For the text-containing cell, return its midpoint in [x, y] coordinate format. 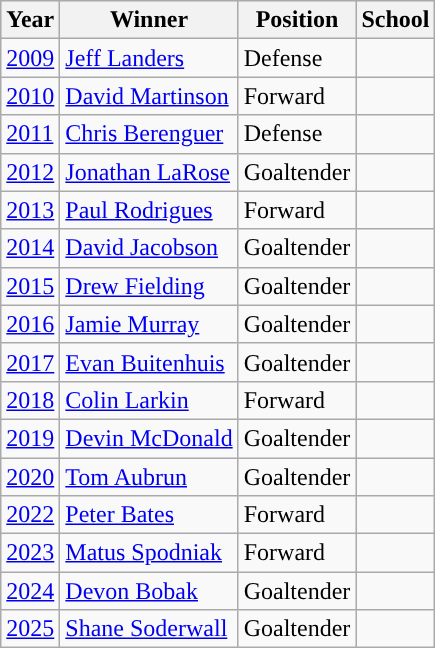
Jonathan LaRose [149, 172]
Colin Larkin [149, 400]
2017 [30, 362]
David Jacobson [149, 248]
David Martinson [149, 96]
2011 [30, 134]
Drew Fielding [149, 286]
Winner [149, 20]
2009 [30, 58]
2018 [30, 400]
Devon Bobak [149, 591]
Jeff Landers [149, 58]
2024 [30, 591]
2013 [30, 210]
Tom Aubrun [149, 477]
2023 [30, 553]
2014 [30, 248]
2022 [30, 515]
2020 [30, 477]
Shane Soderwall [149, 629]
Chris Berenguer [149, 134]
2025 [30, 629]
Position [297, 20]
Paul Rodrigues [149, 210]
2012 [30, 172]
Year [30, 20]
Jamie Murray [149, 324]
2019 [30, 438]
Peter Bates [149, 515]
Evan Buitenhuis [149, 362]
2015 [30, 286]
2010 [30, 96]
Matus Spodniak [149, 553]
2016 [30, 324]
School [396, 20]
Devin McDonald [149, 438]
